Search for the cell housing the specified text and yield its [X, Y] center coordinate. 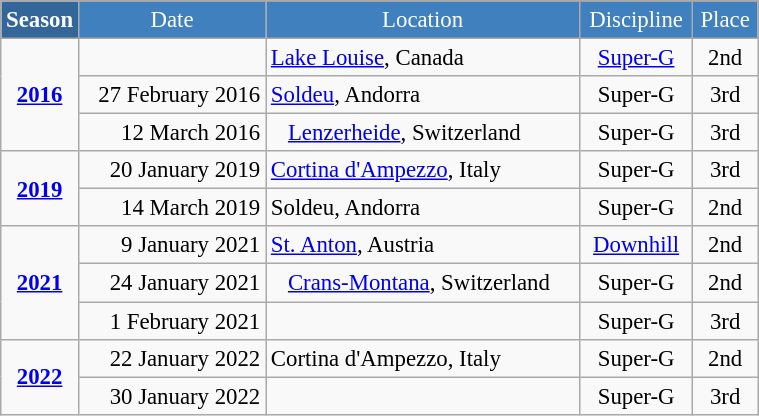
Downhill [636, 245]
Season [40, 20]
24 January 2021 [172, 283]
12 March 2016 [172, 133]
14 March 2019 [172, 208]
Discipline [636, 20]
Crans-Montana, Switzerland [423, 283]
Place [726, 20]
1 February 2021 [172, 321]
St. Anton, Austria [423, 245]
Location [423, 20]
2021 [40, 282]
9 January 2021 [172, 245]
2019 [40, 188]
30 January 2022 [172, 396]
Date [172, 20]
Lenzerheide, Switzerland [423, 133]
27 February 2016 [172, 95]
2016 [40, 96]
20 January 2019 [172, 170]
22 January 2022 [172, 358]
2022 [40, 376]
Lake Louise, Canada [423, 58]
